From the cell containing the given text, extract its center point as (X, Y) coordinate. 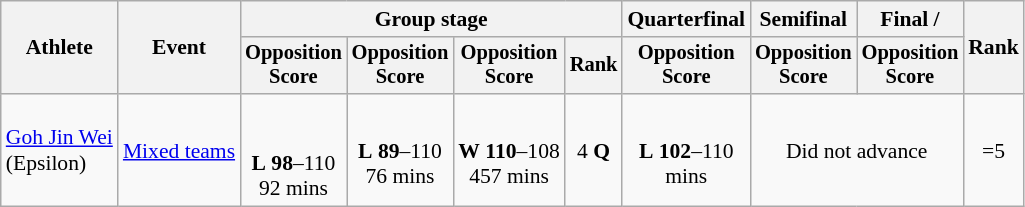
L 98–11092 mins (294, 150)
W 110–108457 mins (508, 150)
Did not advance (856, 150)
Semifinal (804, 19)
Quarterfinal (686, 19)
Event (179, 48)
4 Q (594, 150)
Group stage (431, 19)
Athlete (60, 48)
L 89–11076 mins (400, 150)
Final / (910, 19)
L 102–110 mins (686, 150)
Goh Jin Wei(Epsilon) (60, 150)
Mixed teams (179, 150)
=5 (994, 150)
